Provide the (x, y) coordinate of the cell's center where the given text is located.  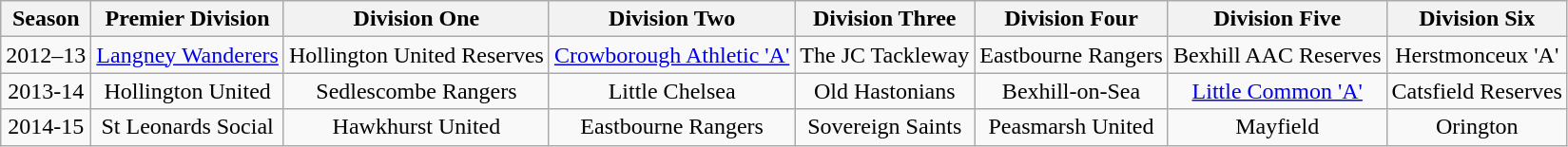
Sedlescombe Rangers (416, 91)
Division Four (1072, 19)
Peasmarsh United (1072, 127)
Orington (1477, 127)
Division Two (671, 19)
Bexhill-on-Sea (1072, 91)
2014-15 (46, 127)
Mayfield (1277, 127)
Premier Division (188, 19)
Catsfield Reserves (1477, 91)
Hollington United (188, 91)
Division Five (1277, 19)
2012–13 (46, 55)
Little Chelsea (671, 91)
2013-14 (46, 91)
Crowborough Athletic 'A' (671, 55)
Herstmonceux 'A' (1477, 55)
Division Three (884, 19)
Division One (416, 19)
Bexhill AAC Reserves (1277, 55)
Sovereign Saints (884, 127)
Old Hastonians (884, 91)
The JC Tackleway (884, 55)
Season (46, 19)
Division Six (1477, 19)
St Leonards Social (188, 127)
Langney Wanderers (188, 55)
Hawkhurst United (416, 127)
Hollington United Reserves (416, 55)
Little Common 'A' (1277, 91)
